Pinpoint the cell where the given text exists, returning its [x, y] midpoint coordinate. 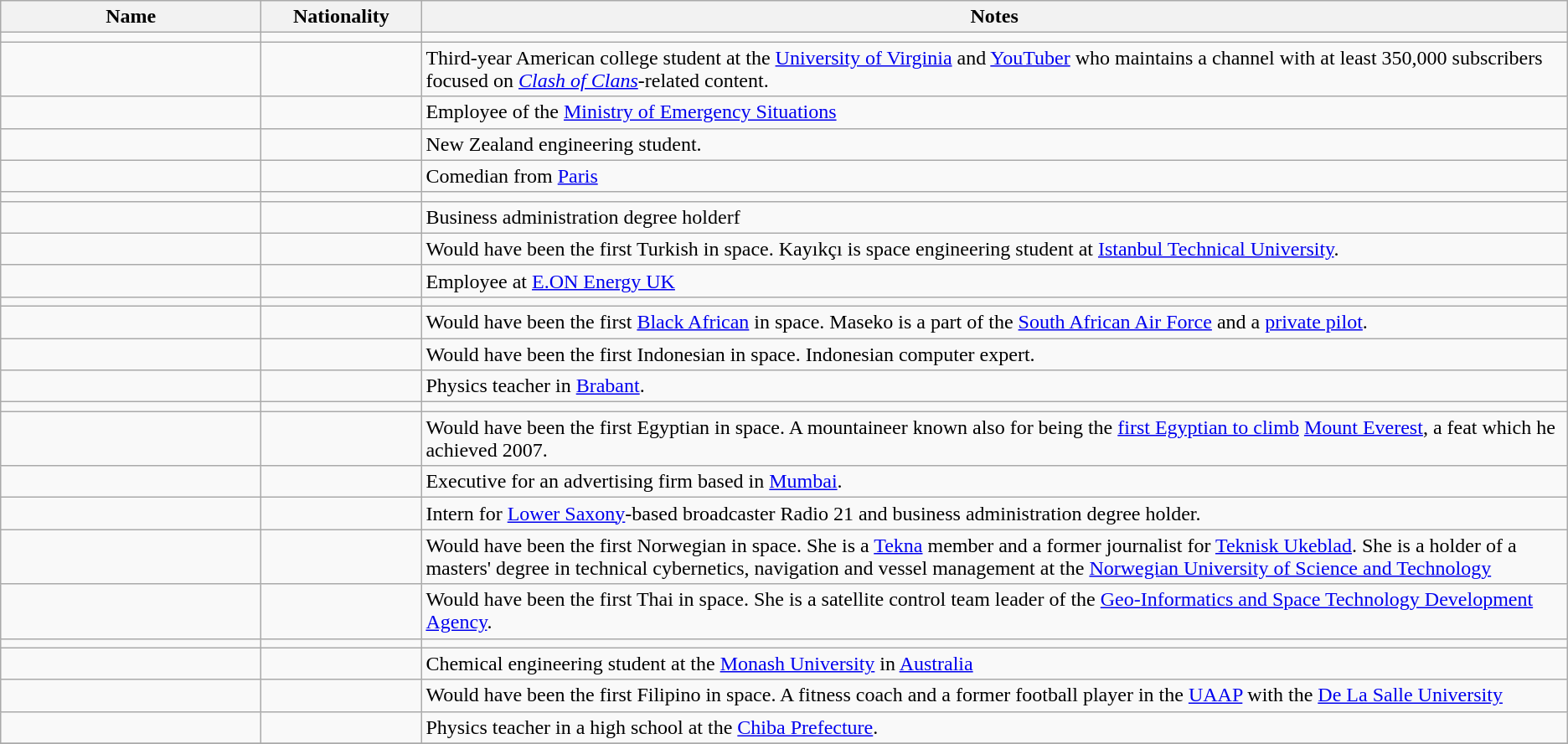
Employee of the Ministry of Emergency Situations [994, 112]
Intern for Lower Saxony-based broadcaster Radio 21 and business administration degree holder. [994, 514]
Physics teacher in Brabant. [994, 386]
Would have been the first Filipino in space. A fitness coach and a former football player in the UAAP with the De La Salle University [994, 695]
Comedian from Paris [994, 176]
Would have been the first Indonesian in space. Indonesian computer expert. [994, 354]
Nationality [342, 17]
Notes [994, 17]
Would have been the first Black African in space. Maseko is a part of the South African Air Force and a private pilot. [994, 322]
Name [131, 17]
Business administration degree holderf [994, 217]
Would have been the first Turkish in space. Kayıkçı is space engineering student at Istanbul Technical University. [994, 249]
Would have been the first Thai in space. She is a satellite control team leader of the Geo-Informatics and Space Technology Development Agency. [994, 612]
New Zealand engineering student. [994, 144]
Chemical engineering student at the Monash University in Australia [994, 664]
Executive for an advertising firm based in Mumbai. [994, 482]
Employee at E.ON Energy UK [994, 281]
Physics teacher in a high school at the Chiba Prefecture. [994, 727]
